Locate the cell with the specified text and output its [X, Y] center coordinate. 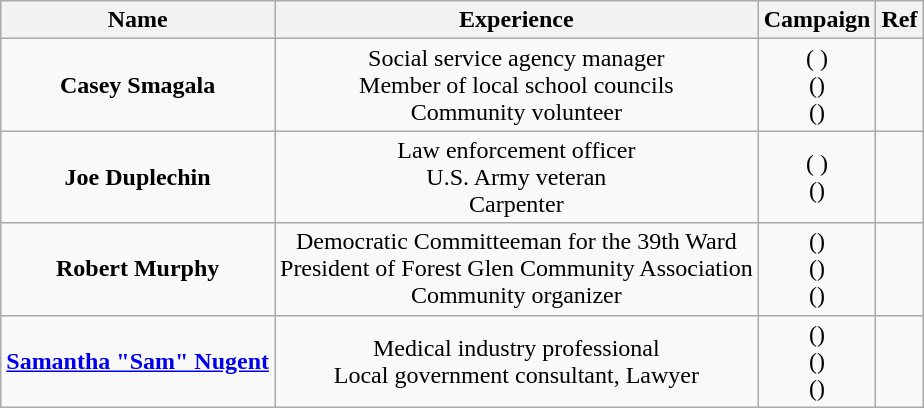
Experience [516, 20]
Medical industry professionalLocal government consultant, Lawyer [516, 361]
Democratic Committeeman for the 39th WardPresident of Forest Glen Community AssociationCommunity organizer [516, 269]
Samantha "Sam" Nugent [138, 361]
( )()() [817, 85]
Campaign [817, 20]
Name [138, 20]
Ref [900, 20]
Joe Duplechin [138, 177]
Casey Smagala [138, 85]
Social service agency managerMember of local school councilsCommunity volunteer [516, 85]
Law enforcement officerU.S. Army veteranCarpenter [516, 177]
( )() [817, 177]
Robert Murphy [138, 269]
